Scan for the cell matching the given text and deliver its (X, Y) coordinate at center. 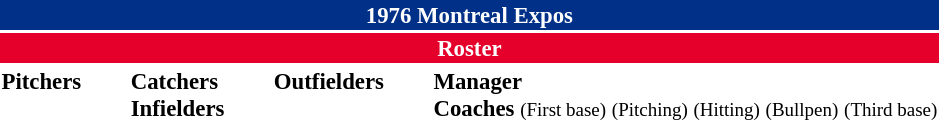
1976 Montreal Expos (470, 15)
Roster (470, 48)
